For the text-containing cell, return its midpoint in (x, y) coordinate format. 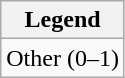
Legend (63, 20)
Other (0–1) (63, 58)
